Return (x, y) of the center of cell containing provided text 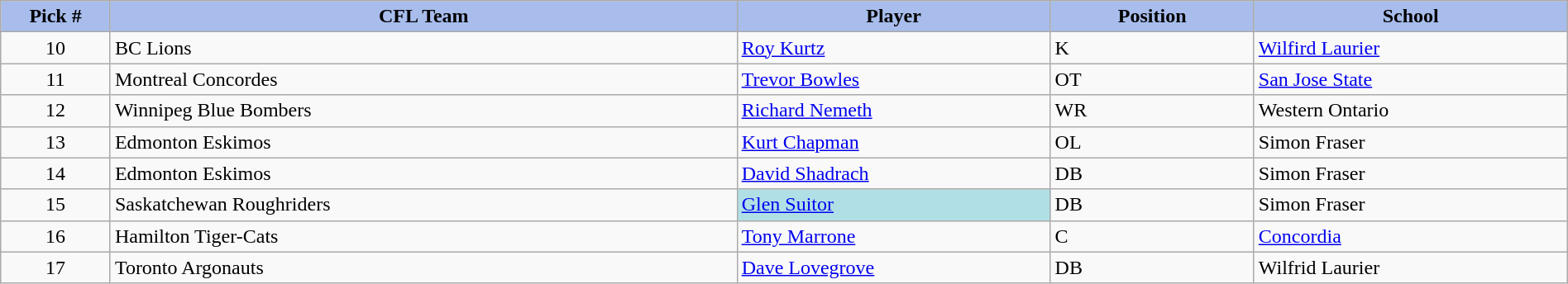
OT (1152, 79)
17 (56, 267)
16 (56, 236)
Tony Marrone (893, 236)
10 (56, 48)
Wilfird Laurier (1411, 48)
Western Ontario (1411, 111)
Saskatchewan Roughriders (423, 205)
Concordia (1411, 236)
San Jose State (1411, 79)
Trevor Bowles (893, 79)
Hamilton Tiger-Cats (423, 236)
Richard Nemeth (893, 111)
Toronto Argonauts (423, 267)
Montreal Concordes (423, 79)
Winnipeg Blue Bombers (423, 111)
14 (56, 173)
12 (56, 111)
School (1411, 17)
Roy Kurtz (893, 48)
Wilfrid Laurier (1411, 267)
Player (893, 17)
CFL Team (423, 17)
BC Lions (423, 48)
Kurt Chapman (893, 142)
David Shadrach (893, 173)
11 (56, 79)
Dave Lovegrove (893, 267)
C (1152, 236)
15 (56, 205)
WR (1152, 111)
K (1152, 48)
OL (1152, 142)
Position (1152, 17)
Glen Suitor (893, 205)
13 (56, 142)
Pick # (56, 17)
